Extract the (X, Y) coordinate from the center of the cell holding the provided text.  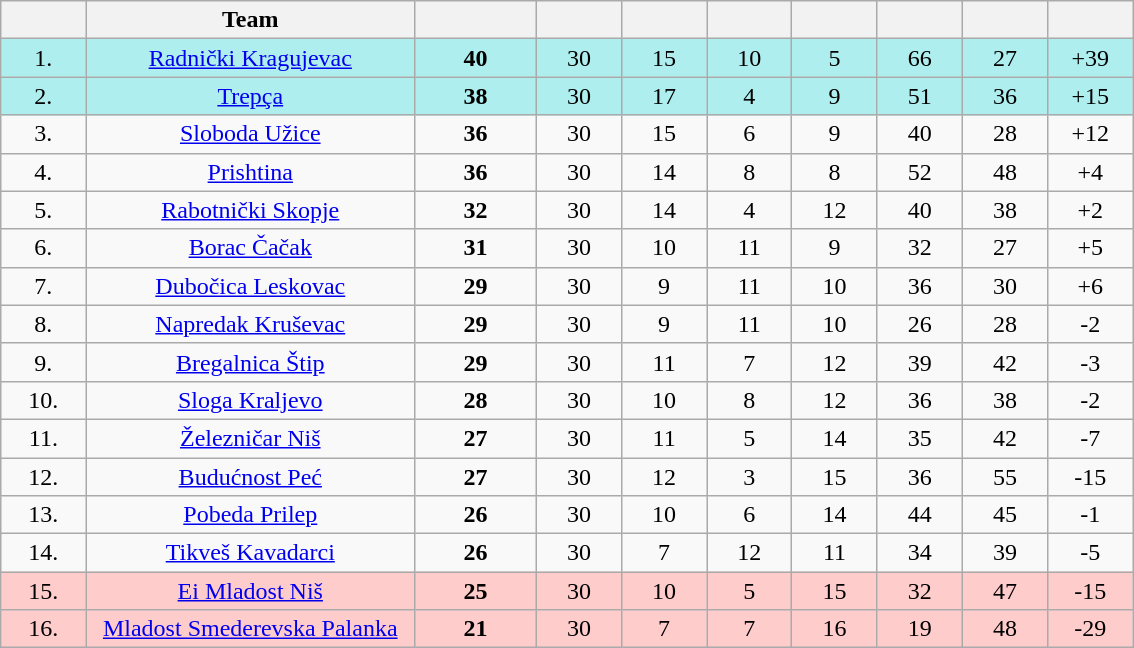
55 (1004, 477)
19 (920, 629)
Bregalnica Štip (250, 362)
+5 (1090, 248)
14. (44, 553)
7. (44, 286)
17 (664, 96)
16 (834, 629)
10. (44, 400)
66 (920, 58)
Mladost Smederevska Palanka (250, 629)
11. (44, 438)
+2 (1090, 210)
Rabotnički Skopje (250, 210)
4. (44, 172)
+15 (1090, 96)
Pobeda Prilep (250, 515)
Sloga Kraljevo (250, 400)
Budućnost Peć (250, 477)
51 (920, 96)
13. (44, 515)
5. (44, 210)
+12 (1090, 134)
6. (44, 248)
15. (44, 591)
Prishtina (250, 172)
3 (750, 477)
Sloboda Užice (250, 134)
+6 (1090, 286)
-1 (1090, 515)
44 (920, 515)
9. (44, 362)
35 (920, 438)
Dubočica Leskovac (250, 286)
Borac Čačak (250, 248)
12. (44, 477)
Ei Mladost Niš (250, 591)
+4 (1090, 172)
-29 (1090, 629)
Železničar Niš (250, 438)
25 (476, 591)
Team (250, 20)
-3 (1090, 362)
34 (920, 553)
8. (44, 324)
-5 (1090, 553)
21 (476, 629)
Napredak Kruševac (250, 324)
31 (476, 248)
52 (920, 172)
45 (1004, 515)
-7 (1090, 438)
16. (44, 629)
Tikveš Kavadarci (250, 553)
Trepça (250, 96)
3. (44, 134)
1. (44, 58)
47 (1004, 591)
+39 (1090, 58)
2. (44, 96)
Radnički Kragujevac (250, 58)
